Return the [x, y] coordinate for the center point of the cell that contains the specified text.  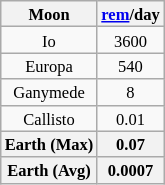
Callisto [50, 118]
0.01 [130, 118]
Earth (Max) [50, 144]
540 [130, 66]
Moon [50, 14]
3600 [130, 40]
rem/day [130, 14]
Europa [50, 66]
8 [130, 92]
0.0007 [130, 170]
Io [50, 40]
Ganymede [50, 92]
0.07 [130, 144]
Earth (Avg) [50, 170]
